Return [X, Y] of the center of cell containing provided text 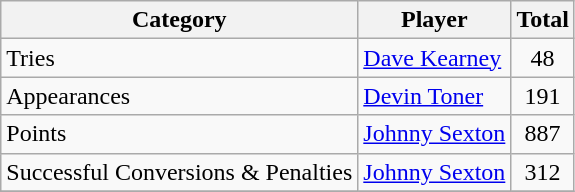
Player [434, 20]
Category [180, 20]
191 [543, 96]
Successful Conversions & Penalties [180, 172]
Devin Toner [434, 96]
Dave Kearney [434, 58]
Appearances [180, 96]
Points [180, 134]
Tries [180, 58]
312 [543, 172]
887 [543, 134]
48 [543, 58]
Total [543, 20]
